Locate the cell with the specified text and output its (X, Y) center coordinate. 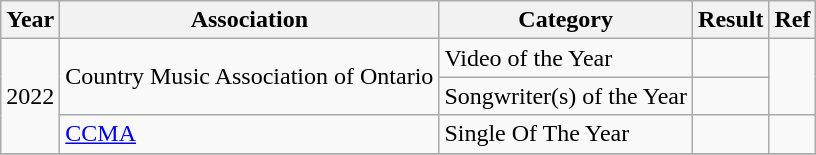
Year (30, 20)
Association (250, 20)
Single Of The Year (566, 134)
Country Music Association of Ontario (250, 77)
Songwriter(s) of the Year (566, 96)
Category (566, 20)
2022 (30, 96)
Video of the Year (566, 58)
Result (731, 20)
Ref (792, 20)
CCMA (250, 134)
